Return the (X, Y) coordinate for the center point of the cell that contains the specified text.  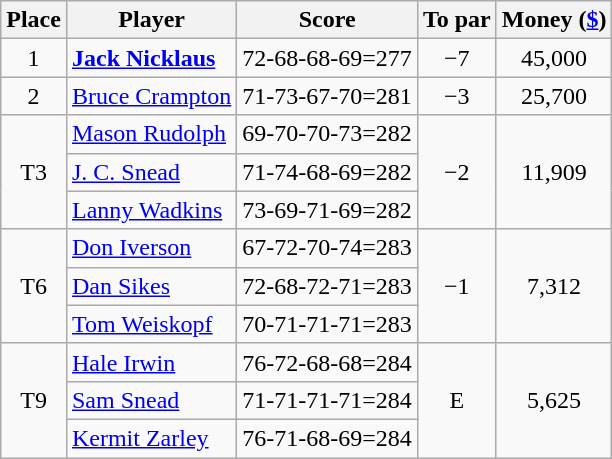
Don Iverson (151, 248)
Bruce Crampton (151, 96)
Score (328, 20)
Mason Rudolph (151, 134)
70-71-71-71=283 (328, 324)
76-71-68-69=284 (328, 438)
5,625 (554, 400)
67-72-70-74=283 (328, 248)
T6 (34, 286)
72-68-72-71=283 (328, 286)
J. C. Snead (151, 172)
Place (34, 20)
Money ($) (554, 20)
2 (34, 96)
Jack Nicklaus (151, 58)
73-69-71-69=282 (328, 210)
69-70-70-73=282 (328, 134)
E (456, 400)
25,700 (554, 96)
T9 (34, 400)
Tom Weiskopf (151, 324)
Kermit Zarley (151, 438)
7,312 (554, 286)
−2 (456, 172)
T3 (34, 172)
Player (151, 20)
−3 (456, 96)
71-74-68-69=282 (328, 172)
45,000 (554, 58)
1 (34, 58)
72-68-68-69=277 (328, 58)
11,909 (554, 172)
Dan Sikes (151, 286)
−7 (456, 58)
76-72-68-68=284 (328, 362)
−1 (456, 286)
To par (456, 20)
Sam Snead (151, 400)
Lanny Wadkins (151, 210)
71-71-71-71=284 (328, 400)
71-73-67-70=281 (328, 96)
Hale Irwin (151, 362)
